Output the [x, y] coordinate of the center of the cell containing the given text.  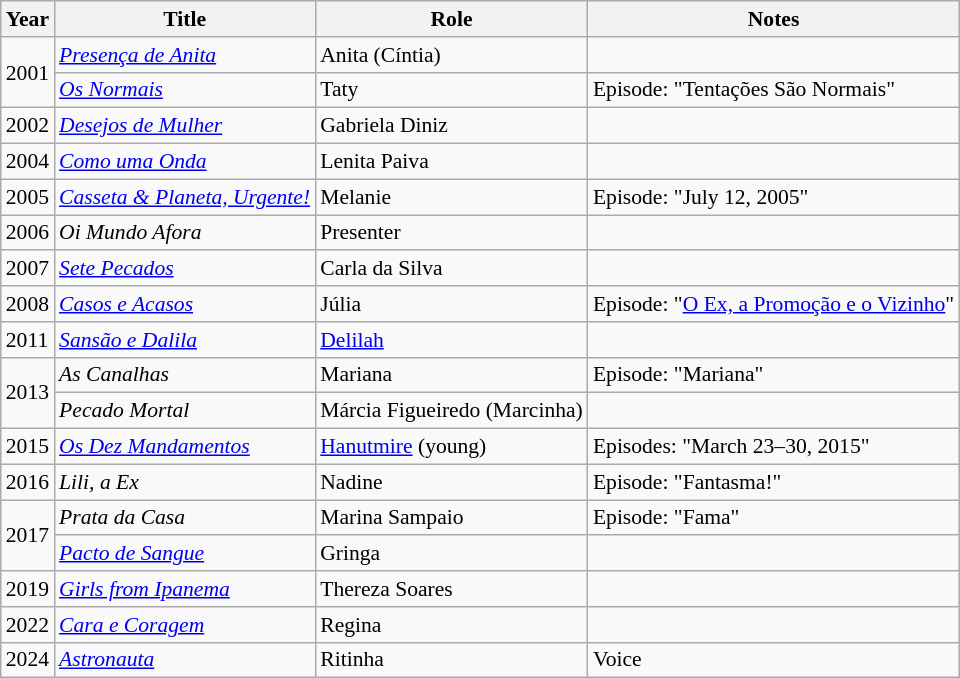
Marina Sampaio [452, 518]
Júlia [452, 304]
Voice [774, 660]
Taty [452, 90]
Gabriela Diniz [452, 126]
Episode: "Mariana" [774, 375]
Oi Mundo Afora [184, 233]
Nadine [452, 482]
2011 [28, 340]
2022 [28, 625]
Astronauta [184, 660]
Notes [774, 19]
Cara e Coragem [184, 625]
Title [184, 19]
Thereza Soares [452, 589]
Presenter [452, 233]
Pecado Mortal [184, 411]
Melanie [452, 197]
Episode: "O Ex, a Promoção e o Vizinho" [774, 304]
2017 [28, 536]
Role [452, 19]
Hanutmire (young) [452, 447]
Carla da Silva [452, 269]
Sansão e Dalila [184, 340]
Mariana [452, 375]
2019 [28, 589]
Casos e Acasos [184, 304]
Gringa [452, 554]
2005 [28, 197]
Os Normais [184, 90]
Delilah [452, 340]
2002 [28, 126]
Anita (Cíntia) [452, 55]
Casseta & Planeta, Urgente! [184, 197]
2013 [28, 392]
Episode: "Tentações São Normais" [774, 90]
2006 [28, 233]
Episode: "July 12, 2005" [774, 197]
2008 [28, 304]
Year [28, 19]
Como uma Onda [184, 162]
Episode: "Fama" [774, 518]
Regina [452, 625]
Desejos de Mulher [184, 126]
Episodes: "March 23–30, 2015" [774, 447]
Lili, a Ex [184, 482]
Sete Pecados [184, 269]
2001 [28, 72]
Os Dez Mandamentos [184, 447]
2007 [28, 269]
Presença de Anita [184, 55]
Lenita Paiva [452, 162]
Episode: "Fantasma!" [774, 482]
2004 [28, 162]
Prata da Casa [184, 518]
Girls from Ipanema [184, 589]
Ritinha [452, 660]
Pacto de Sangue [184, 554]
Márcia Figueiredo (Marcinha) [452, 411]
2024 [28, 660]
As Canalhas [184, 375]
2016 [28, 482]
2015 [28, 447]
